Find where the given text appears and provide that cell's center as [X, Y] coordinate. 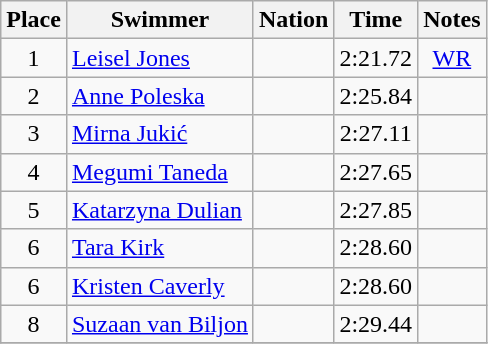
3 [34, 134]
Tara Kirk [160, 248]
Place [34, 20]
2:27.65 [376, 172]
Leisel Jones [160, 58]
Time [376, 20]
2:29.44 [376, 324]
2:21.72 [376, 58]
Nation [293, 20]
2:27.85 [376, 210]
2:25.84 [376, 96]
5 [34, 210]
4 [34, 172]
Katarzyna Dulian [160, 210]
8 [34, 324]
2:27.11 [376, 134]
2 [34, 96]
Megumi Taneda [160, 172]
Notes [452, 20]
Mirna Jukić [160, 134]
Kristen Caverly [160, 286]
1 [34, 58]
WR [452, 58]
Suzaan van Biljon [160, 324]
Swimmer [160, 20]
Anne Poleska [160, 96]
